From the cell containing the given text, extract its center point as [x, y] coordinate. 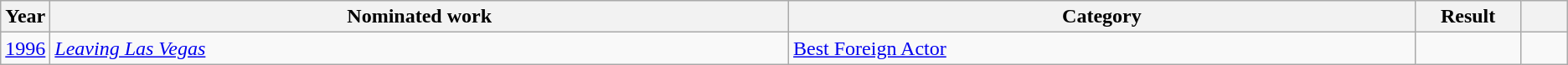
Result [1467, 17]
1996 [25, 48]
Category [1102, 17]
Nominated work [420, 17]
Leaving Las Vegas [420, 48]
Best Foreign Actor [1102, 48]
Year [25, 17]
